Pinpoint the cell where the given text exists, returning its (X, Y) midpoint coordinate. 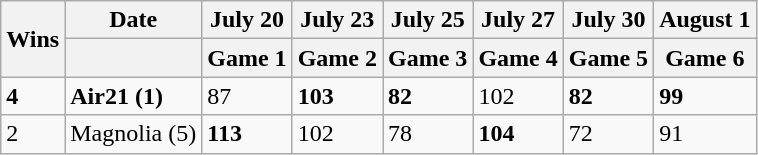
113 (247, 134)
99 (705, 96)
July 23 (337, 20)
104 (518, 134)
91 (705, 134)
Game 5 (608, 58)
August 1 (705, 20)
July 25 (428, 20)
Date (134, 20)
72 (608, 134)
2 (33, 134)
Game 2 (337, 58)
Air21 (1) (134, 96)
Game 4 (518, 58)
103 (337, 96)
4 (33, 96)
87 (247, 96)
Wins (33, 39)
July 20 (247, 20)
Game 1 (247, 58)
July 27 (518, 20)
July 30 (608, 20)
78 (428, 134)
Magnolia (5) (134, 134)
Game 6 (705, 58)
Game 3 (428, 58)
